Scan for the cell matching the given text and deliver its (X, Y) coordinate at center. 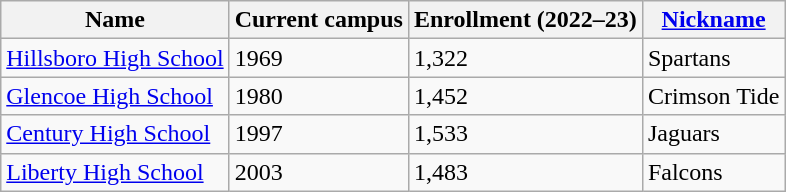
1,452 (525, 96)
Liberty High School (115, 172)
Nickname (713, 20)
1,533 (525, 134)
1997 (318, 134)
Jaguars (713, 134)
Enrollment (2022–23) (525, 20)
1,483 (525, 172)
Crimson Tide (713, 96)
Hillsboro High School (115, 58)
Falcons (713, 172)
2003 (318, 172)
1969 (318, 58)
1,322 (525, 58)
Century High School (115, 134)
Name (115, 20)
Spartans (713, 58)
Glencoe High School (115, 96)
1980 (318, 96)
Current campus (318, 20)
